Detect which cell encompasses the target text, then output its [X, Y] center coordinate. 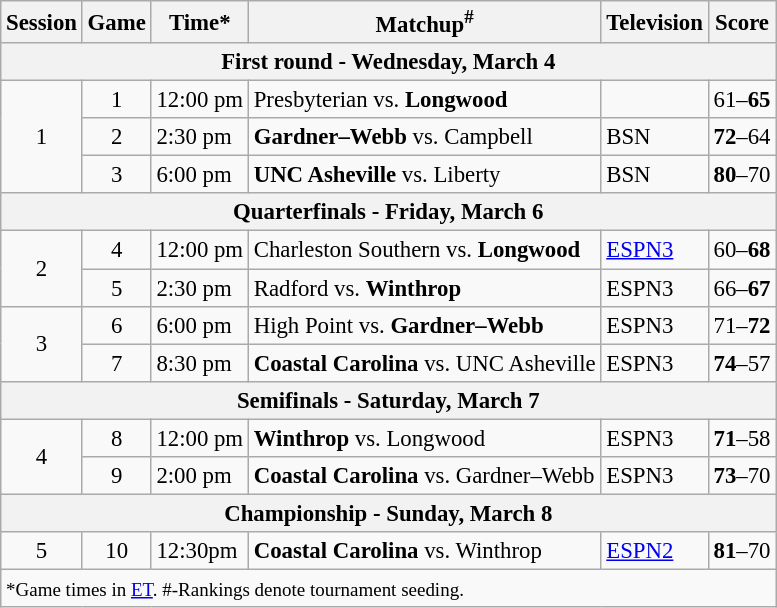
Coastal Carolina vs. Winthrop [424, 551]
High Point vs. Gardner–Webb [424, 325]
8:30 pm [200, 363]
Charleston Southern vs. Longwood [424, 250]
12:30pm [200, 551]
Presbyterian vs. Longwood [424, 100]
10 [116, 551]
66–67 [742, 288]
Television [654, 22]
Semifinals - Saturday, March 7 [388, 400]
9 [116, 476]
Time* [200, 22]
Gardner–Webb vs. Campbell [424, 137]
81–70 [742, 551]
2:00 pm [200, 476]
*Game times in ET. #-Rankings denote tournament seeding. [388, 588]
80–70 [742, 175]
Session [42, 22]
73–70 [742, 476]
Score [742, 22]
71–72 [742, 325]
61–65 [742, 100]
Championship - Sunday, March 8 [388, 513]
Game [116, 22]
7 [116, 363]
74–57 [742, 363]
6 [116, 325]
72–64 [742, 137]
71–58 [742, 438]
UNC Asheville vs. Liberty [424, 175]
8 [116, 438]
Coastal Carolina vs. UNC Asheville [424, 363]
60–68 [742, 250]
Coastal Carolina vs. Gardner–Webb [424, 476]
Quarterfinals - Friday, March 6 [388, 213]
Winthrop vs. Longwood [424, 438]
ESPN2 [654, 551]
Radford vs. Winthrop [424, 288]
Matchup# [424, 22]
First round - Wednesday, March 4 [388, 62]
